Find where the given text appears and provide that cell's center as [x, y] coordinate. 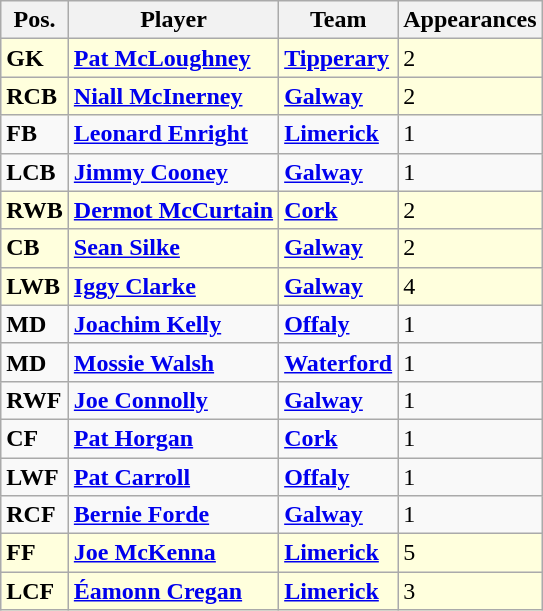
Pat McLoughney [173, 58]
Pos. [35, 20]
CB [35, 248]
3 [470, 591]
Pat Carroll [173, 477]
Appearances [470, 20]
RCB [35, 96]
Sean Silke [173, 248]
Jimmy Cooney [173, 172]
Tipperary [338, 58]
4 [470, 286]
Waterford [338, 362]
FB [35, 134]
LCF [35, 591]
GK [35, 58]
RCF [35, 515]
CF [35, 438]
Player [173, 20]
Dermot McCurtain [173, 210]
Joe Connolly [173, 400]
Iggy Clarke [173, 286]
Leonard Enright [173, 134]
LWB [35, 286]
FF [35, 553]
Bernie Forde [173, 515]
Pat Horgan [173, 438]
Joe McKenna [173, 553]
Mossie Walsh [173, 362]
LWF [35, 477]
RWB [35, 210]
5 [470, 553]
Team [338, 20]
LCB [35, 172]
RWF [35, 400]
Joachim Kelly [173, 324]
Éamonn Cregan [173, 591]
Niall McInerney [173, 96]
